Search for the cell housing the specified text and yield its [X, Y] center coordinate. 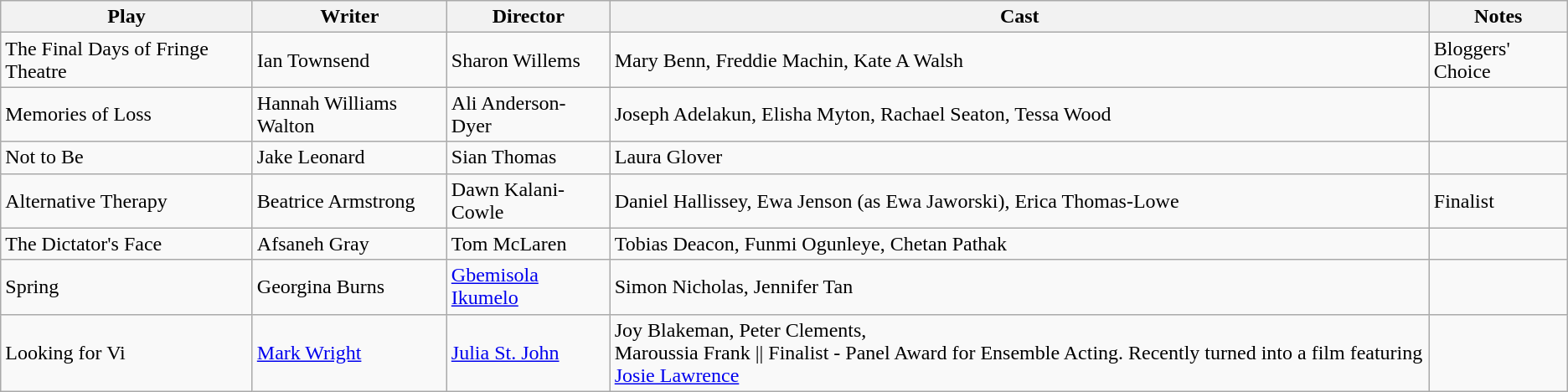
Daniel Hallissey, Ewa Jenson (as Ewa Jaworski), Erica Thomas-Lowe [1019, 201]
Ian Townsend [349, 60]
Cast [1019, 17]
Spring [127, 286]
Tom McLaren [528, 244]
Gbemisola Ikumelo [528, 286]
Play [127, 17]
Not to Be [127, 157]
Sharon Willems [528, 60]
Bloggers' Choice [1498, 60]
Afsaneh Gray [349, 244]
Dawn Kalani-Cowle [528, 201]
The Dictator's Face [127, 244]
Joseph Adelakun, Elisha Myton, Rachael Seaton, Tessa Wood [1019, 114]
Memories of Loss [127, 114]
Looking for Vi [127, 353]
Laura Glover [1019, 157]
Alternative Therapy [127, 201]
Writer [349, 17]
Notes [1498, 17]
Georgina Burns [349, 286]
Hannah Williams Walton [349, 114]
Sian Thomas [528, 157]
The Final Days of Fringe Theatre [127, 60]
Jake Leonard [349, 157]
Ali Anderson-Dyer [528, 114]
Julia St. John [528, 353]
Beatrice Armstrong [349, 201]
Joy Blakeman, Peter Clements,Maroussia Frank || Finalist - Panel Award for Ensemble Acting. Recently turned into a film featuring Josie Lawrence [1019, 353]
Director [528, 17]
Finalist [1498, 201]
Mark Wright [349, 353]
Simon Nicholas, Jennifer Tan [1019, 286]
Tobias Deacon, Funmi Ogunleye, Chetan Pathak [1019, 244]
Mary Benn, Freddie Machin, Kate A Walsh [1019, 60]
